Search for the cell housing the specified text and yield its [X, Y] center coordinate. 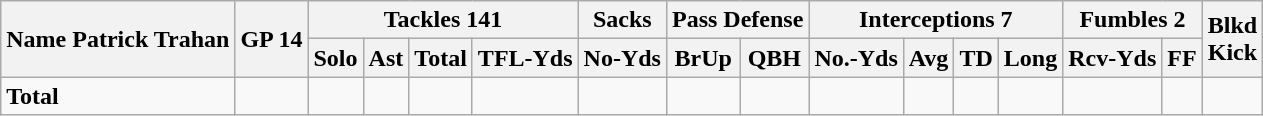
TFL-Yds [525, 58]
No-Yds [622, 58]
Solo [336, 58]
Fumbles 2 [1132, 20]
FF [1182, 58]
No.-Yds [856, 58]
Long [1030, 58]
BlkdKick [1232, 39]
TD [976, 58]
GP 14 [272, 39]
Sacks [622, 20]
Tackles 141 [443, 20]
BrUp [702, 58]
Pass Defense [737, 20]
QBH [774, 58]
Avg [928, 58]
Interceptions 7 [936, 20]
Ast [386, 58]
Rcv-Yds [1112, 58]
Name Patrick Trahan [118, 39]
